Return the [x, y] coordinate for the center point of the cell that contains the specified text.  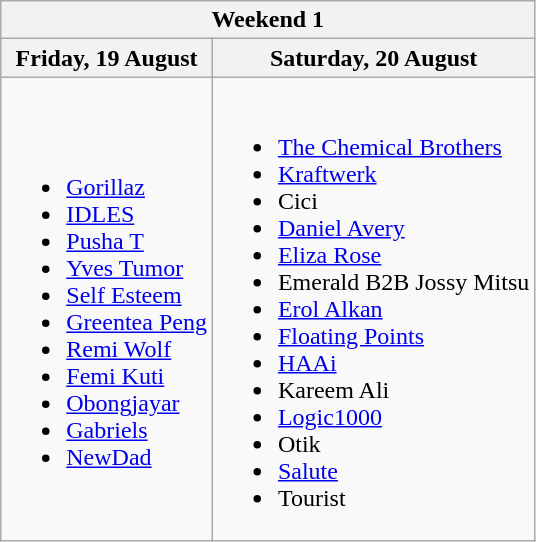
Friday, 19 August [107, 58]
Saturday, 20 August [373, 58]
GorillazIDLESPusha TYves TumorSelf EsteemGreentea PengRemi WolfFemi KutiObongjayarGabrielsNewDad [107, 309]
Weekend 1 [268, 20]
The Chemical BrothersKraftwerkCiciDaniel AveryEliza RoseEmerald B2B Jossy MitsuErol AlkanFloating PointsHAAiKareem AliLogic1000OtikSaluteTourist [373, 309]
